From the cell containing the given text, extract its center point as [X, Y] coordinate. 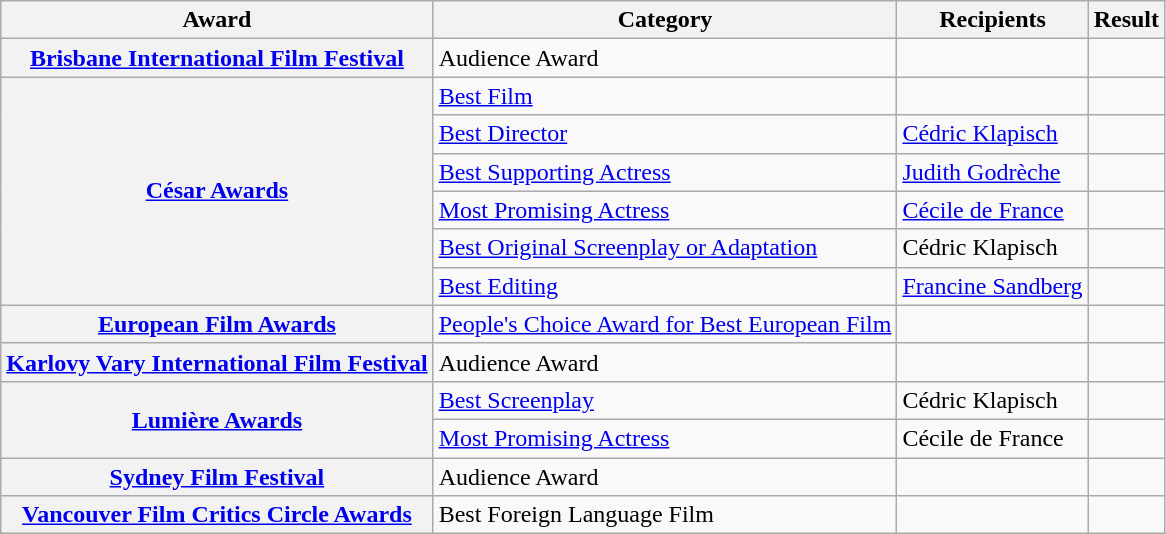
Best Screenplay [665, 400]
Result [1126, 20]
European Film Awards [217, 324]
Judith Godrèche [992, 172]
Karlovy Vary International Film Festival [217, 362]
Recipients [992, 20]
Award [217, 20]
Vancouver Film Critics Circle Awards [217, 515]
Best Editing [665, 286]
Best Director [665, 134]
Best Supporting Actress [665, 172]
Category [665, 20]
Best Foreign Language Film [665, 515]
Brisbane International Film Festival [217, 58]
Sydney Film Festival [217, 477]
People's Choice Award for Best European Film [665, 324]
César Awards [217, 191]
Best Film [665, 96]
Best Original Screenplay or Adaptation [665, 248]
Francine Sandberg [992, 286]
Lumière Awards [217, 419]
